Locate the cell with the specified text and output its [X, Y] center coordinate. 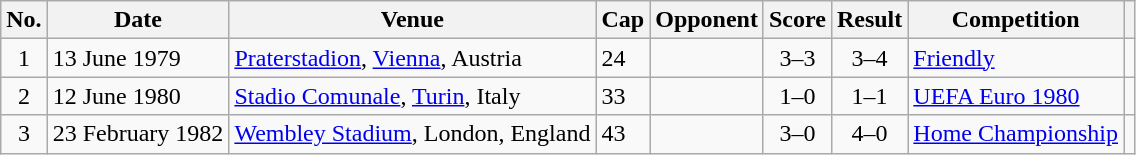
Opponent [707, 20]
Competition [1016, 20]
Praterstadion, Vienna, Austria [412, 58]
Result [869, 20]
Home Championship [1016, 134]
Stadio Comunale, Turin, Italy [412, 96]
Friendly [1016, 58]
No. [24, 20]
33 [623, 96]
UEFA Euro 1980 [1016, 96]
2 [24, 96]
1–0 [797, 96]
Score [797, 20]
13 June 1979 [138, 58]
Venue [412, 20]
12 June 1980 [138, 96]
1–1 [869, 96]
3–4 [869, 58]
24 [623, 58]
23 February 1982 [138, 134]
43 [623, 134]
Date [138, 20]
3–3 [797, 58]
3–0 [797, 134]
1 [24, 58]
4–0 [869, 134]
Wembley Stadium, London, England [412, 134]
3 [24, 134]
Cap [623, 20]
